Capture the cell that displays the provided text and extract its (X, Y) central coordinate. 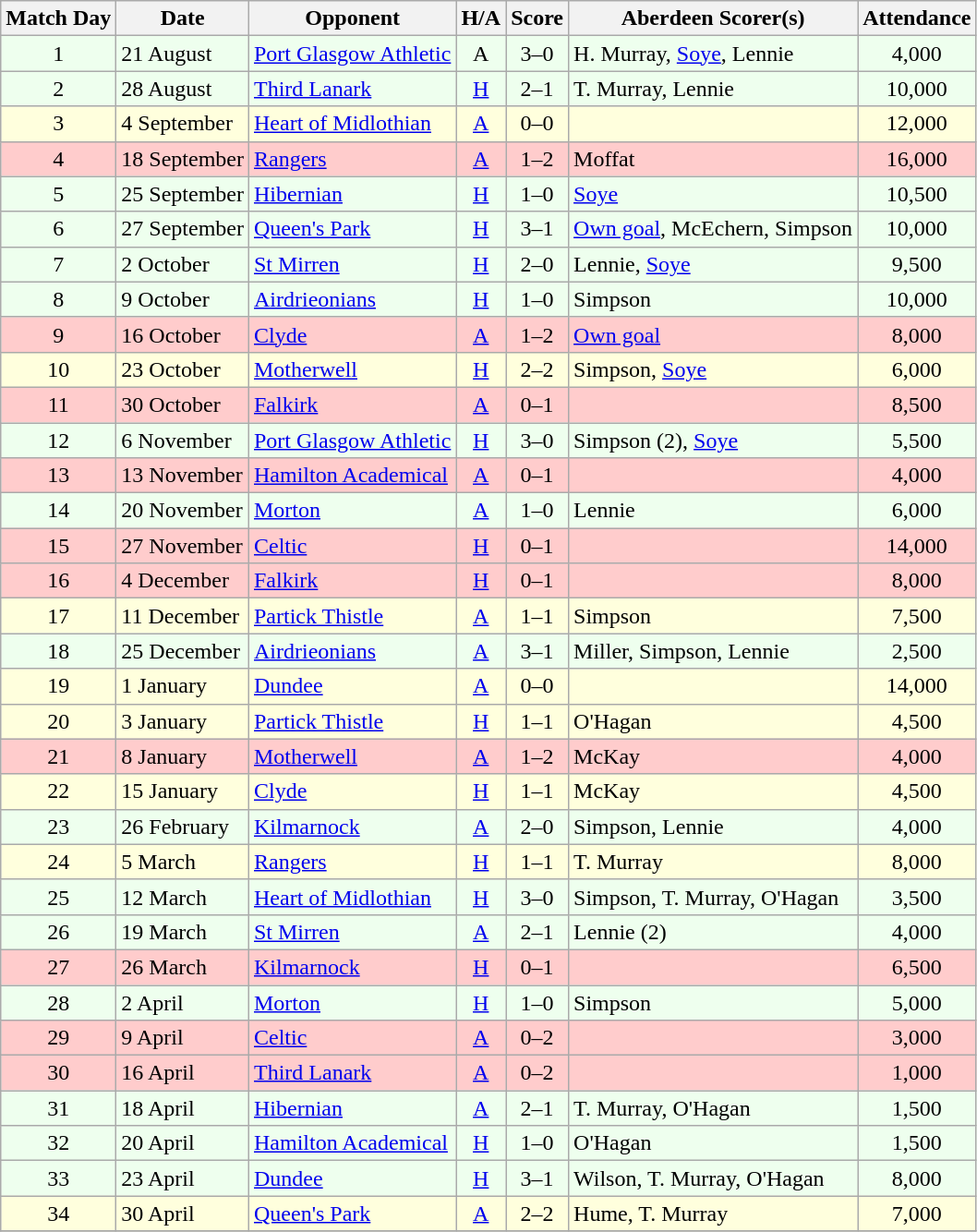
23 October (183, 369)
3,000 (917, 1038)
Aberdeen Scorer(s) (713, 18)
Opponent (352, 18)
25 September (183, 194)
12 March (183, 897)
26 March (183, 967)
13 (59, 476)
34 (59, 1214)
16 (59, 581)
Moffat (713, 159)
10,500 (917, 194)
Match Day (59, 18)
26 (59, 932)
11 (59, 405)
Own goal, McEchern, Simpson (713, 229)
19 (59, 686)
21 (59, 756)
2,500 (917, 651)
8 January (183, 756)
2 (59, 89)
18 April (183, 1108)
5 March (183, 862)
4 September (183, 124)
9 October (183, 299)
Lennie (2) (713, 932)
18 September (183, 159)
1 (59, 54)
26 February (183, 827)
Score (537, 18)
11 December (183, 616)
T. Murray (713, 862)
28 August (183, 89)
14 (59, 511)
20 April (183, 1143)
4 December (183, 581)
T. Murray, Lennie (713, 89)
7 (59, 264)
28 (59, 1002)
23 April (183, 1178)
30 (59, 1073)
9 April (183, 1038)
7,000 (917, 1214)
3,500 (917, 897)
20 (59, 721)
23 (59, 827)
2 October (183, 264)
30 April (183, 1214)
Simpson (2), Soye (713, 441)
12 (59, 441)
15 (59, 546)
3 January (183, 721)
10 (59, 369)
25 December (183, 651)
9 (59, 334)
H/A (481, 18)
Date (183, 18)
16,000 (917, 159)
27 September (183, 229)
12,000 (917, 124)
Hume, T. Murray (713, 1214)
T. Murray, O'Hagan (713, 1108)
5,500 (917, 441)
30 October (183, 405)
3 (59, 124)
20 November (183, 511)
16 April (183, 1073)
8,500 (917, 405)
15 January (183, 791)
Lennie, Soye (713, 264)
Soye (713, 194)
Wilson, T. Murray, O'Hagan (713, 1178)
Lennie (713, 511)
33 (59, 1178)
6,500 (917, 967)
19 March (183, 932)
29 (59, 1038)
Own goal (713, 334)
8 (59, 299)
Simpson, Soye (713, 369)
4 (59, 159)
27 November (183, 546)
1 January (183, 686)
18 (59, 651)
2 April (183, 1002)
27 (59, 967)
13 November (183, 476)
9,500 (917, 264)
17 (59, 616)
Simpson, Lennie (713, 827)
5 (59, 194)
H. Murray, Soye, Lennie (713, 54)
6 November (183, 441)
6 (59, 229)
25 (59, 897)
24 (59, 862)
1,000 (917, 1073)
16 October (183, 334)
5,000 (917, 1002)
21 August (183, 54)
31 (59, 1108)
7,500 (917, 616)
32 (59, 1143)
Simpson, T. Murray, O'Hagan (713, 897)
Miller, Simpson, Lennie (713, 651)
22 (59, 791)
Attendance (917, 18)
